Output the [x, y] coordinate of the center of the cell containing the given text.  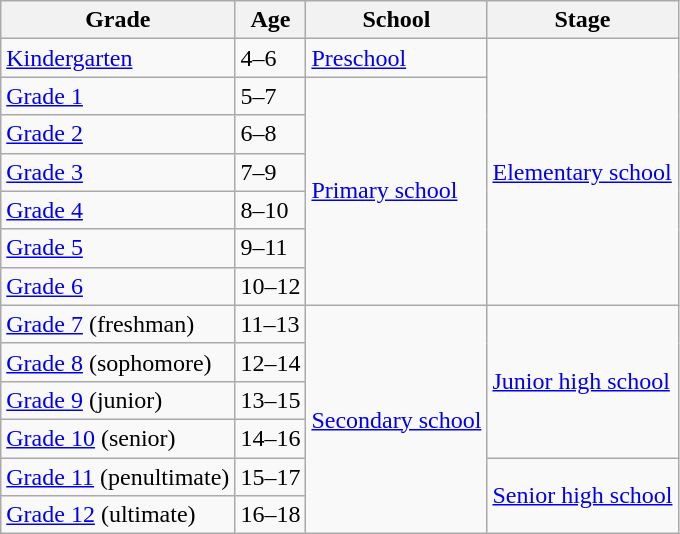
Grade [118, 20]
7–9 [270, 172]
Grade 7 (freshman) [118, 324]
Secondary school [396, 419]
4–6 [270, 58]
Stage [582, 20]
10–12 [270, 286]
Grade 5 [118, 248]
15–17 [270, 477]
Grade 10 (senior) [118, 438]
13–15 [270, 400]
Primary school [396, 191]
Age [270, 20]
Preschool [396, 58]
Grade 6 [118, 286]
Grade 9 (junior) [118, 400]
12–14 [270, 362]
5–7 [270, 96]
Kindergarten [118, 58]
14–16 [270, 438]
8–10 [270, 210]
11–13 [270, 324]
Elementary school [582, 172]
Grade 4 [118, 210]
Grade 1 [118, 96]
Senior high school [582, 496]
6–8 [270, 134]
16–18 [270, 515]
Grade 8 (sophomore) [118, 362]
School [396, 20]
Junior high school [582, 381]
Grade 12 (ultimate) [118, 515]
Grade 2 [118, 134]
Grade 11 (penultimate) [118, 477]
9–11 [270, 248]
Grade 3 [118, 172]
